Detect which cell encompasses the target text, then output its (x, y) center coordinate. 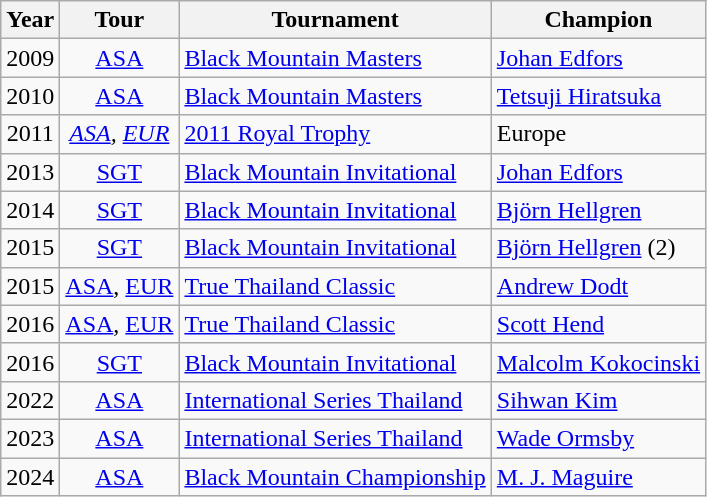
Black Mountain Championship (335, 477)
Tournament (335, 20)
2011 (30, 134)
2022 (30, 400)
Tetsuji Hiratsuka (598, 96)
Björn Hellgren (2) (598, 248)
Björn Hellgren (598, 210)
2024 (30, 477)
Sihwan Kim (598, 400)
Europe (598, 134)
Scott Hend (598, 324)
M. J. Maguire (598, 477)
2013 (30, 172)
2010 (30, 96)
2023 (30, 438)
2009 (30, 58)
Wade Ormsby (598, 438)
2014 (30, 210)
Tour (120, 20)
Year (30, 20)
Champion (598, 20)
Andrew Dodt (598, 286)
Malcolm Kokocinski (598, 362)
2011 Royal Trophy (335, 134)
